From the cell containing the given text, extract its center point as [x, y] coordinate. 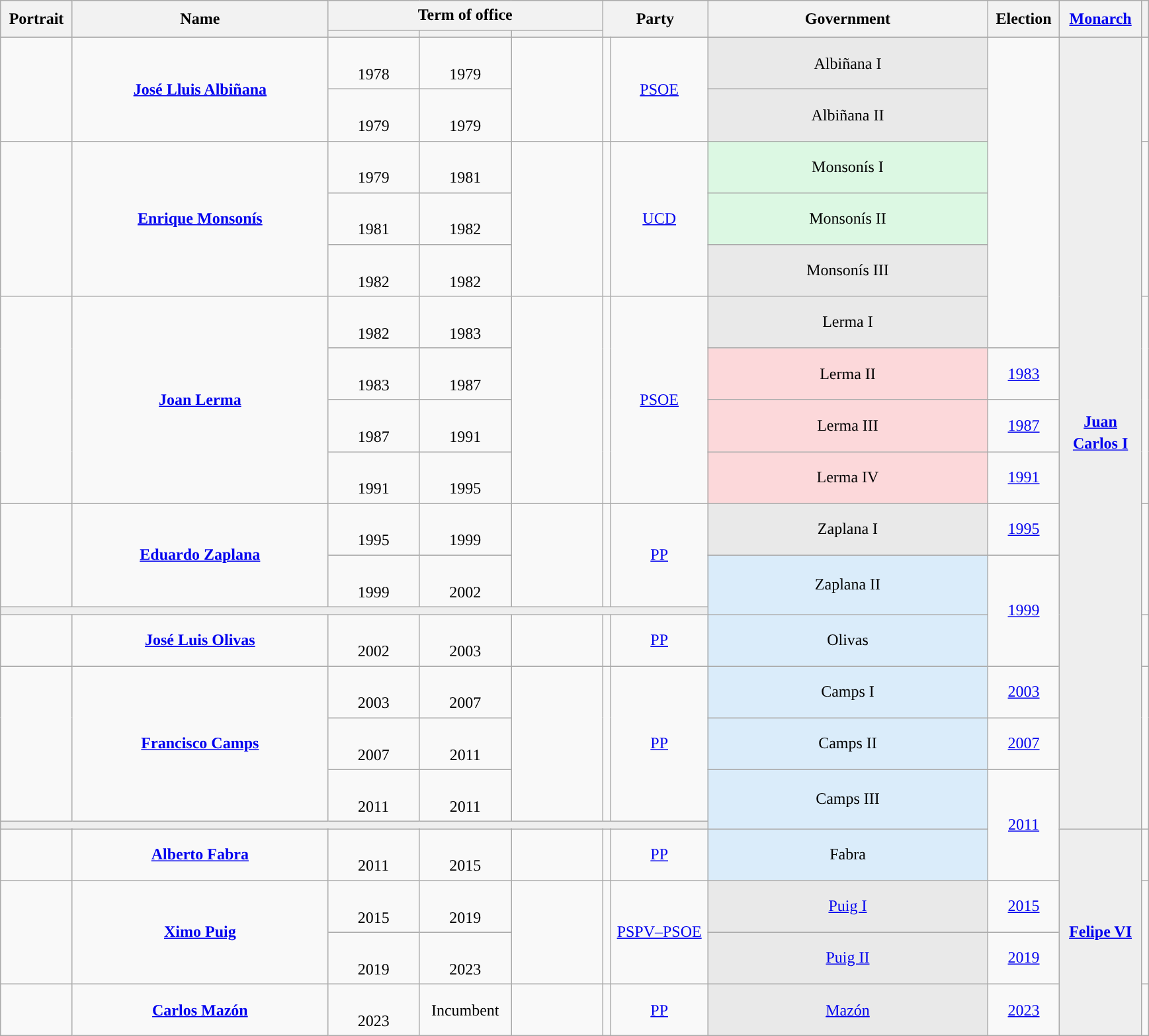
Monsonís II [848, 218]
Felipe VI [1101, 933]
Zaplana I [848, 529]
UCD [660, 218]
Incumbent [466, 1010]
Francisco Camps [200, 744]
Term of office [465, 16]
Juan Carlos I [1101, 433]
José Luis Olivas [200, 640]
Portrait [37, 19]
Enrique Monsonís [200, 218]
Lerma IV [848, 478]
Name [200, 19]
Lerma II [848, 374]
José Lluis Albiñana [200, 89]
Monarch [1101, 19]
PSPV–PSOE [660, 933]
Mazón [848, 1010]
Camps I [848, 692]
Fabra [848, 855]
Ximo Puig [200, 933]
Puig I [848, 906]
Monsonís III [848, 271]
Zaplana II [848, 585]
Lerma III [848, 425]
Albiñana I [848, 63]
1978 [373, 63]
Camps III [848, 799]
Carlos Mazón [200, 1010]
Albiñana II [848, 115]
Eduardo Zaplana [200, 556]
Party [655, 19]
Lerma I [848, 322]
Puig II [848, 958]
Joan Lerma [200, 400]
Election [1024, 19]
Alberto Fabra [200, 855]
Camps II [848, 744]
Olivas [848, 640]
Monsonís I [848, 167]
Government [848, 19]
